Extract the [x, y] coordinate from the center of the cell holding the provided text.  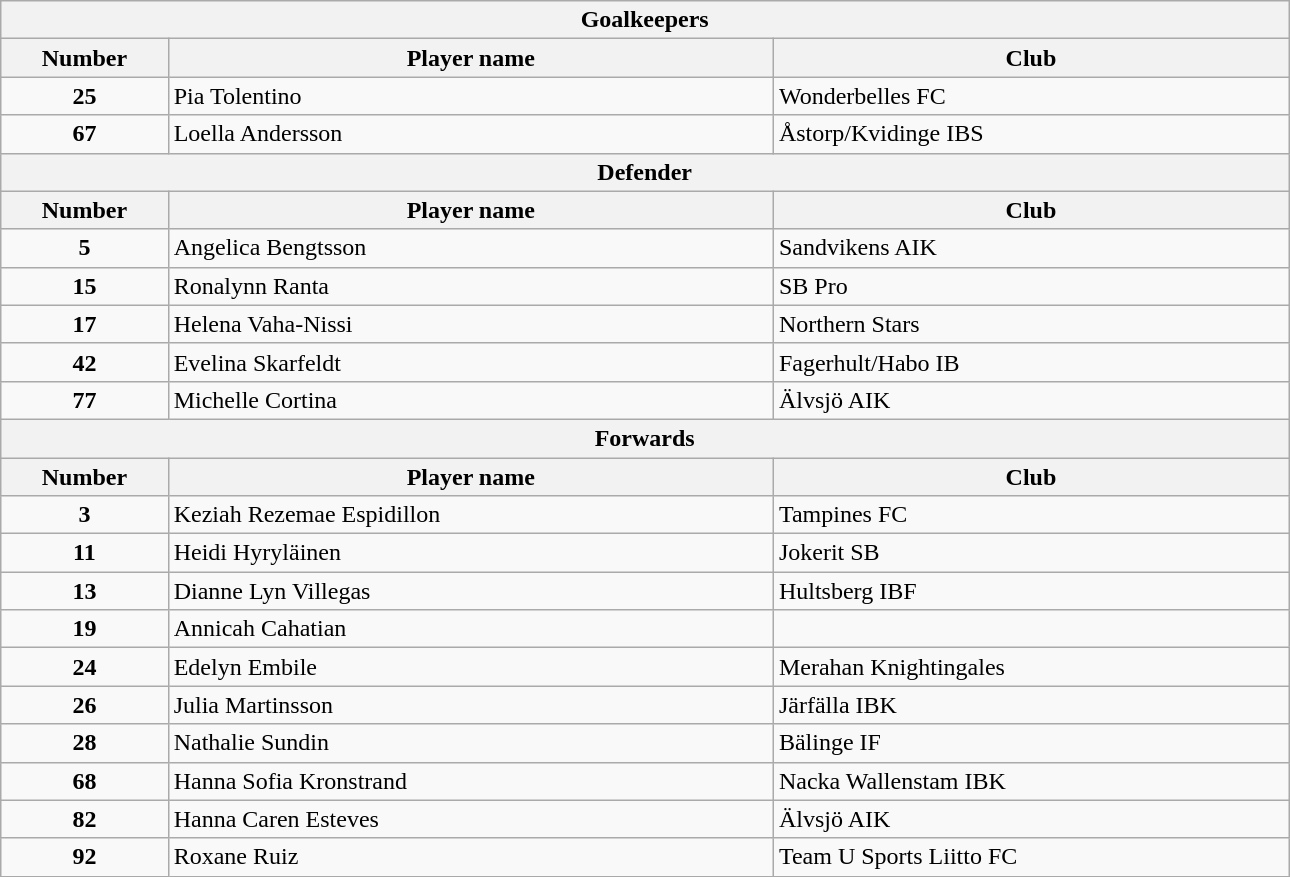
Bälinge IF [1030, 743]
92 [84, 857]
Northern Stars [1030, 324]
Ronalynn Ranta [470, 286]
24 [84, 667]
Järfälla IBK [1030, 705]
Angelica Bengtsson [470, 248]
Hanna Caren Esteves [470, 819]
11 [84, 553]
17 [84, 324]
67 [84, 134]
19 [84, 629]
Merahan Knightingales [1030, 667]
Sandvikens AIK [1030, 248]
15 [84, 286]
Hanna Sofia Kronstrand [470, 781]
77 [84, 400]
3 [84, 515]
Helena Vaha-Nissi [470, 324]
Pia Tolentino [470, 96]
Loella Andersson [470, 134]
Evelina Skarfeldt [470, 362]
Keziah Rezemae Espidillon [470, 515]
Hultsberg IBF [1030, 591]
SB Pro [1030, 286]
5 [84, 248]
Goalkeepers [645, 20]
Wonderbelles FC [1030, 96]
Michelle Cortina [470, 400]
28 [84, 743]
Edelyn Embile [470, 667]
Nathalie Sundin [470, 743]
Julia Martinsson [470, 705]
Roxane Ruiz [470, 857]
Team U Sports Liitto FC [1030, 857]
26 [84, 705]
25 [84, 96]
Dianne Lyn Villegas [470, 591]
Defender [645, 172]
13 [84, 591]
Forwards [645, 438]
Åstorp/Kvidinge IBS [1030, 134]
68 [84, 781]
82 [84, 819]
42 [84, 362]
Jokerit SB [1030, 553]
Nacka Wallenstam IBK [1030, 781]
Heidi Hyryläinen [470, 553]
Tampines FC [1030, 515]
Fagerhult/Habo IB [1030, 362]
Annicah Cahatian [470, 629]
